Find where the given text appears and provide that cell's center as [X, Y] coordinate. 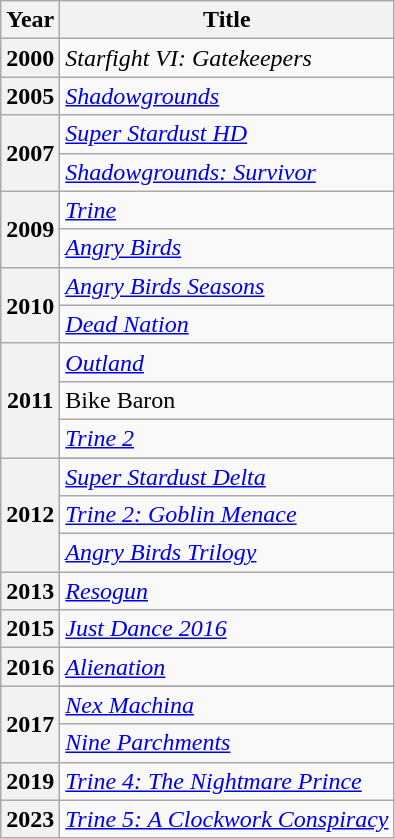
Angry Birds [227, 248]
Bike Baron [227, 400]
2011 [30, 400]
Just Dance 2016 [227, 629]
2009 [30, 229]
2019 [30, 781]
Year [30, 20]
Trine 5: A Clockwork Conspiracy [227, 819]
Shadowgrounds [227, 96]
Angry Birds Trilogy [227, 553]
2010 [30, 305]
2023 [30, 819]
2007 [30, 153]
Title [227, 20]
Nine Parchments [227, 743]
2013 [30, 591]
Super Stardust Delta [227, 477]
Outland [227, 362]
2012 [30, 515]
Trine 2: Goblin Menace [227, 515]
Dead Nation [227, 324]
Trine [227, 210]
2017 [30, 724]
Trine 4: The Nightmare Prince [227, 781]
2000 [30, 58]
Super Stardust HD [227, 134]
Shadowgrounds: Survivor [227, 172]
Alienation [227, 667]
2005 [30, 96]
Resogun [227, 591]
Trine 2 [227, 438]
2016 [30, 667]
Nex Machina [227, 705]
2015 [30, 629]
Starfight VI: Gatekeepers [227, 58]
Angry Birds Seasons [227, 286]
